Capture the cell that displays the provided text and extract its (x, y) central coordinate. 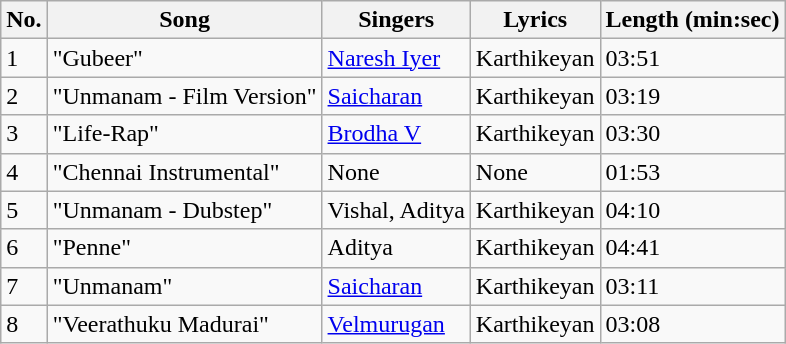
Brodha V (396, 134)
6 (24, 248)
8 (24, 324)
Length (min:sec) (692, 20)
5 (24, 210)
"Chennai Instrumental" (184, 172)
"Gubeer" (184, 58)
04:41 (692, 248)
Aditya (396, 248)
Singers (396, 20)
04:10 (692, 210)
Lyrics (535, 20)
Velmurugan (396, 324)
No. (24, 20)
"Veerathuku Madurai" (184, 324)
2 (24, 96)
03:08 (692, 324)
"Life-Rap" (184, 134)
"Penne" (184, 248)
3 (24, 134)
03:30 (692, 134)
Naresh Iyer (396, 58)
Song (184, 20)
Vishal, Aditya (396, 210)
"Unmanam - Dubstep" (184, 210)
03:11 (692, 286)
03:19 (692, 96)
7 (24, 286)
03:51 (692, 58)
01:53 (692, 172)
"Unmanam" (184, 286)
1 (24, 58)
"Unmanam - Film Version" (184, 96)
4 (24, 172)
